From the cell containing the given text, extract its center point as (X, Y) coordinate. 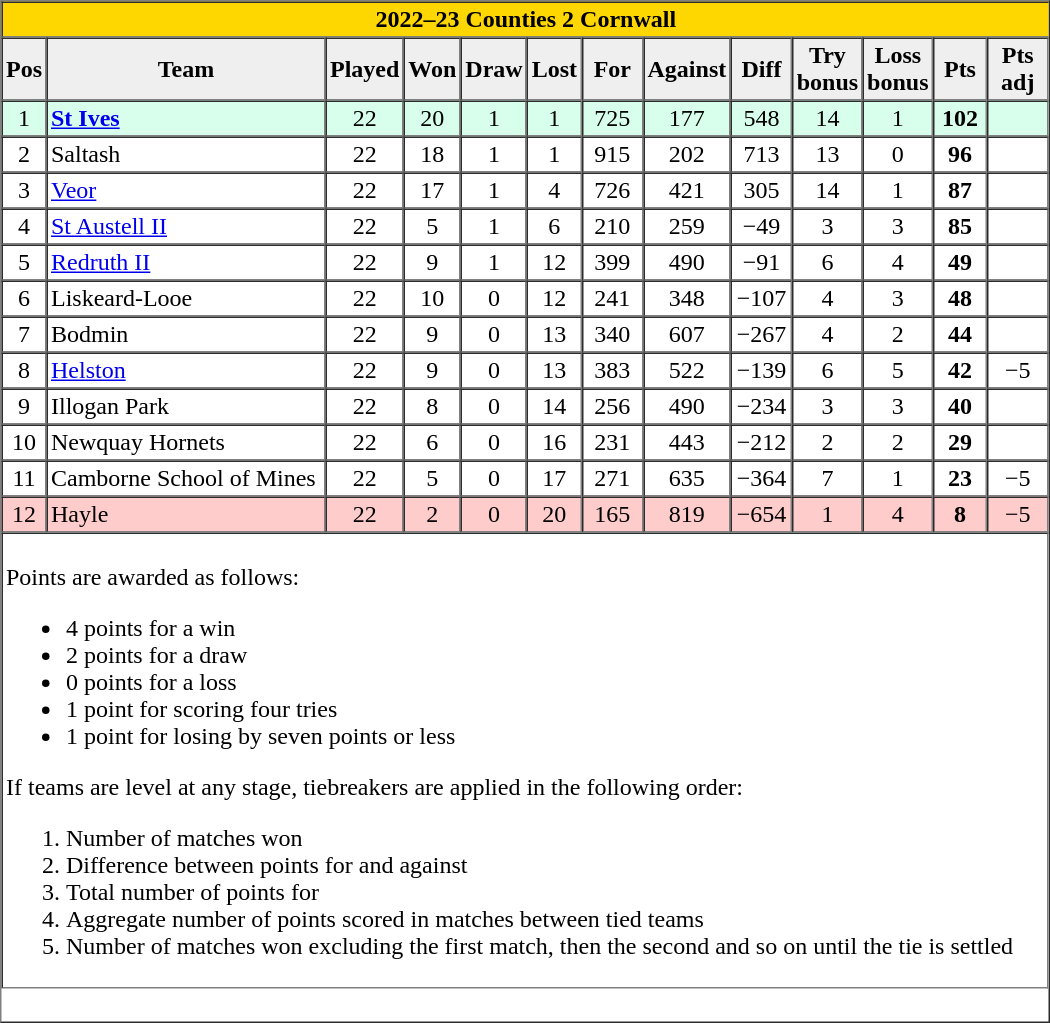
Veor (186, 190)
29 (960, 442)
635 (687, 478)
−139 (762, 370)
399 (613, 262)
Liskeard-Looe (186, 298)
85 (960, 226)
−364 (762, 478)
165 (613, 514)
725 (613, 118)
St Ives (186, 118)
Illogan Park (186, 406)
548 (762, 118)
Diff (762, 70)
2022–23 Counties 2 Cornwall (526, 20)
Pos (24, 70)
271 (613, 478)
40 (960, 406)
−91 (762, 262)
915 (613, 154)
Newquay Hornets (186, 442)
44 (960, 334)
Pts adj (1018, 70)
231 (613, 442)
102 (960, 118)
Camborne School of Mines (186, 478)
49 (960, 262)
210 (613, 226)
Against (687, 70)
87 (960, 190)
305 (762, 190)
348 (687, 298)
−107 (762, 298)
−267 (762, 334)
726 (613, 190)
For (613, 70)
Team (186, 70)
Pts (960, 70)
−234 (762, 406)
607 (687, 334)
Won (432, 70)
340 (613, 334)
−49 (762, 226)
−654 (762, 514)
421 (687, 190)
48 (960, 298)
Hayle (186, 514)
202 (687, 154)
11 (24, 478)
Played (365, 70)
256 (613, 406)
443 (687, 442)
522 (687, 370)
Helston (186, 370)
Try bonus (827, 70)
Redruth II (186, 262)
Draw (494, 70)
Saltash (186, 154)
Loss bonus (898, 70)
16 (554, 442)
St Austell II (186, 226)
−212 (762, 442)
259 (687, 226)
177 (687, 118)
23 (960, 478)
383 (613, 370)
18 (432, 154)
42 (960, 370)
713 (762, 154)
819 (687, 514)
Bodmin (186, 334)
Lost (554, 70)
241 (613, 298)
96 (960, 154)
